For the text-containing cell, return its midpoint in (x, y) coordinate format. 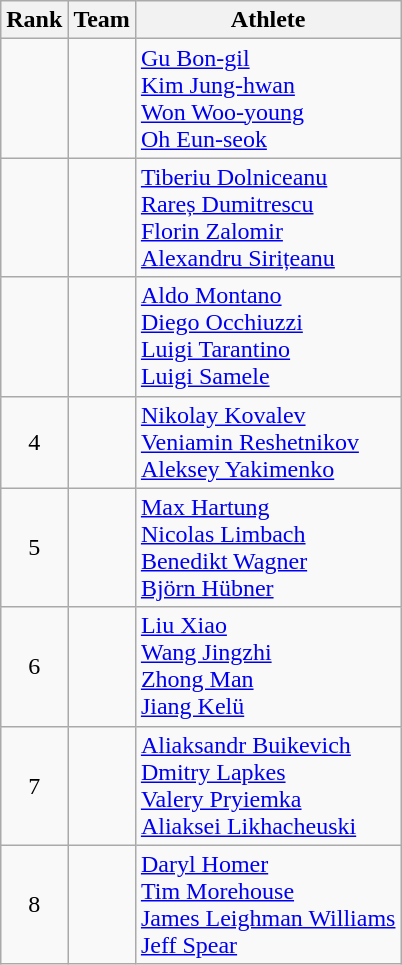
6 (34, 666)
Aldo MontanoDiego OcchiuzziLuigi TarantinoLuigi Samele (268, 336)
Liu XiaoWang JingzhiZhong ManJiang Kelü (268, 666)
Max HartungNicolas LimbachBenedikt WagnerBjörn Hübner (268, 548)
Tiberiu DolniceanuRareș DumitrescuFlorin ZalomirAlexandru Sirițeanu (268, 218)
Rank (34, 20)
7 (34, 786)
8 (34, 904)
Aliaksandr BuikevichDmitry LapkesValery PryiemkaAliaksei Likhacheuski (268, 786)
Athlete (268, 20)
4 (34, 442)
Daryl HomerTim MorehouseJames Leighman WilliamsJeff Spear (268, 904)
Nikolay KovalevVeniamin ReshetnikovAleksey Yakimenko (268, 442)
5 (34, 548)
Gu Bon-gilKim Jung-hwanWon Woo-youngOh Eun-seok (268, 98)
Team (102, 20)
